Search for the cell housing the specified text and yield its (x, y) center coordinate. 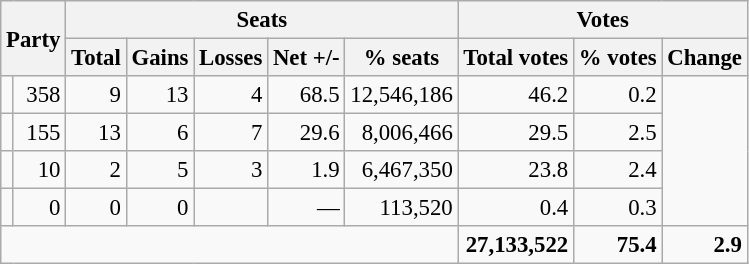
155 (40, 133)
4 (231, 95)
Party (34, 38)
12,546,186 (402, 95)
29.5 (516, 133)
Losses (231, 58)
Total (96, 58)
2.4 (618, 170)
Change (704, 58)
Seats (262, 20)
3 (231, 170)
7 (231, 133)
6 (160, 133)
5 (160, 170)
75.4 (618, 245)
358 (40, 95)
23.8 (516, 170)
6,467,350 (402, 170)
0.4 (516, 208)
0.3 (618, 208)
2.9 (704, 245)
% votes (618, 58)
2.5 (618, 133)
29.6 (306, 133)
0.2 (618, 95)
1.9 (306, 170)
Votes (602, 20)
46.2 (516, 95)
27,133,522 (516, 245)
113,520 (402, 208)
8,006,466 (402, 133)
68.5 (306, 95)
% seats (402, 58)
Gains (160, 58)
2 (96, 170)
Total votes (516, 58)
10 (40, 170)
— (306, 208)
Net +/- (306, 58)
9 (96, 95)
